Locate the cell with the specified text and output its [x, y] center coordinate. 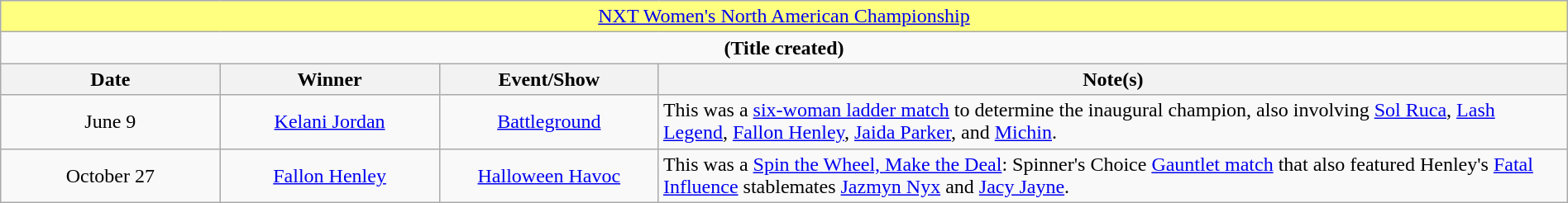
Kelani Jordan [329, 122]
Note(s) [1113, 79]
Date [111, 79]
NXT Women's North American Championship [784, 17]
June 9 [111, 122]
(Title created) [784, 48]
Battleground [549, 122]
Halloween Havoc [549, 175]
This was a six-woman ladder match to determine the inaugural champion, also involving Sol Ruca, Lash Legend, Fallon Henley, Jaida Parker, and Michin. [1113, 122]
Event/Show [549, 79]
October 27 [111, 175]
Fallon Henley [329, 175]
Winner [329, 79]
